Search for the cell housing the specified text and yield its (x, y) center coordinate. 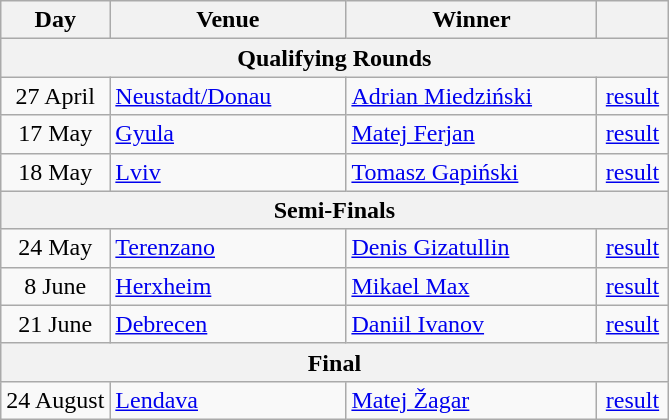
18 May (56, 172)
Final (334, 362)
27 April (56, 96)
24 May (56, 248)
Daniil Ivanov (472, 324)
Tomasz Gapiński (472, 172)
Semi-Finals (334, 210)
Mikael Max (472, 286)
Matej Žagar (472, 400)
8 June (56, 286)
Debrecen (228, 324)
21 June (56, 324)
Matej Ferjan (472, 134)
Gyula (228, 134)
Terenzano (228, 248)
Day (56, 20)
24 August (56, 400)
Adrian Miedziński (472, 96)
Denis Gizatullin (472, 248)
17 May (56, 134)
Neustadt/Donau (228, 96)
Herxheim (228, 286)
Venue (228, 20)
Winner (472, 20)
Qualifying Rounds (334, 58)
Lendava (228, 400)
Lviv (228, 172)
